Return the [X, Y] coordinate for the center point of the cell that contains the specified text.  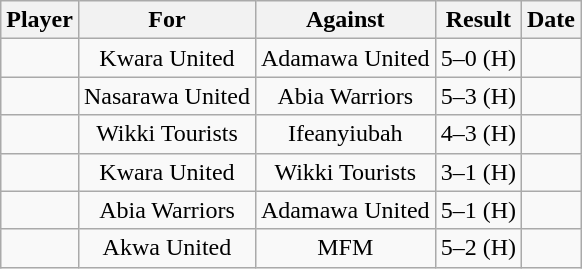
3–1 (H) [478, 172]
4–3 (H) [478, 134]
Akwa United [166, 248]
5–3 (H) [478, 96]
Result [478, 20]
Ifeanyiubah [345, 134]
MFM [345, 248]
5–0 (H) [478, 58]
Against [345, 20]
For [166, 20]
Player [40, 20]
Date [552, 20]
5–1 (H) [478, 210]
5–2 (H) [478, 248]
Nasarawa United [166, 96]
